Capture the cell that displays the provided text and extract its (x, y) central coordinate. 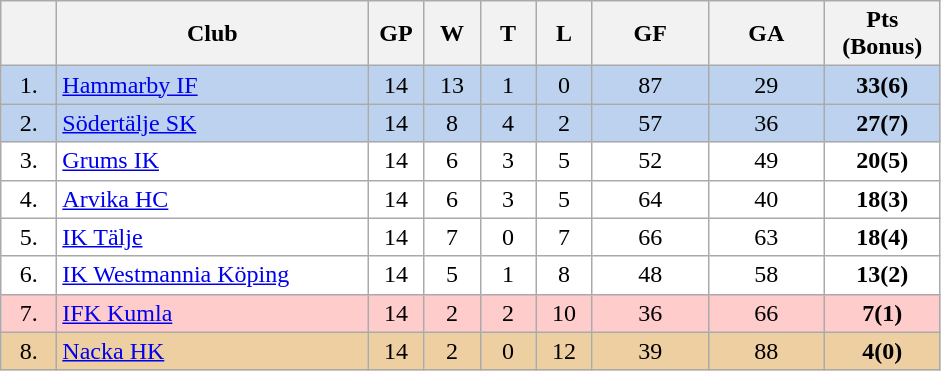
IFK Kumla (212, 313)
52 (650, 161)
Hammarby IF (212, 85)
7(1) (882, 313)
Södertälje SK (212, 123)
IK Westmannia Köping (212, 275)
Arvika HC (212, 199)
Club (212, 34)
Nacka HK (212, 351)
18(4) (882, 237)
6. (29, 275)
39 (650, 351)
GF (650, 34)
L (564, 34)
20(5) (882, 161)
4(0) (882, 351)
W (452, 34)
27(7) (882, 123)
1. (29, 85)
13(2) (882, 275)
63 (766, 237)
18(3) (882, 199)
29 (766, 85)
4 (508, 123)
10 (564, 313)
T (508, 34)
58 (766, 275)
2. (29, 123)
88 (766, 351)
IK Tälje (212, 237)
12 (564, 351)
7. (29, 313)
87 (650, 85)
40 (766, 199)
8. (29, 351)
4. (29, 199)
5. (29, 237)
Grums IK (212, 161)
49 (766, 161)
GP (396, 34)
64 (650, 199)
GA (766, 34)
Pts (Bonus) (882, 34)
33(6) (882, 85)
48 (650, 275)
57 (650, 123)
3. (29, 161)
13 (452, 85)
